For the text-containing cell, return its midpoint in (x, y) coordinate format. 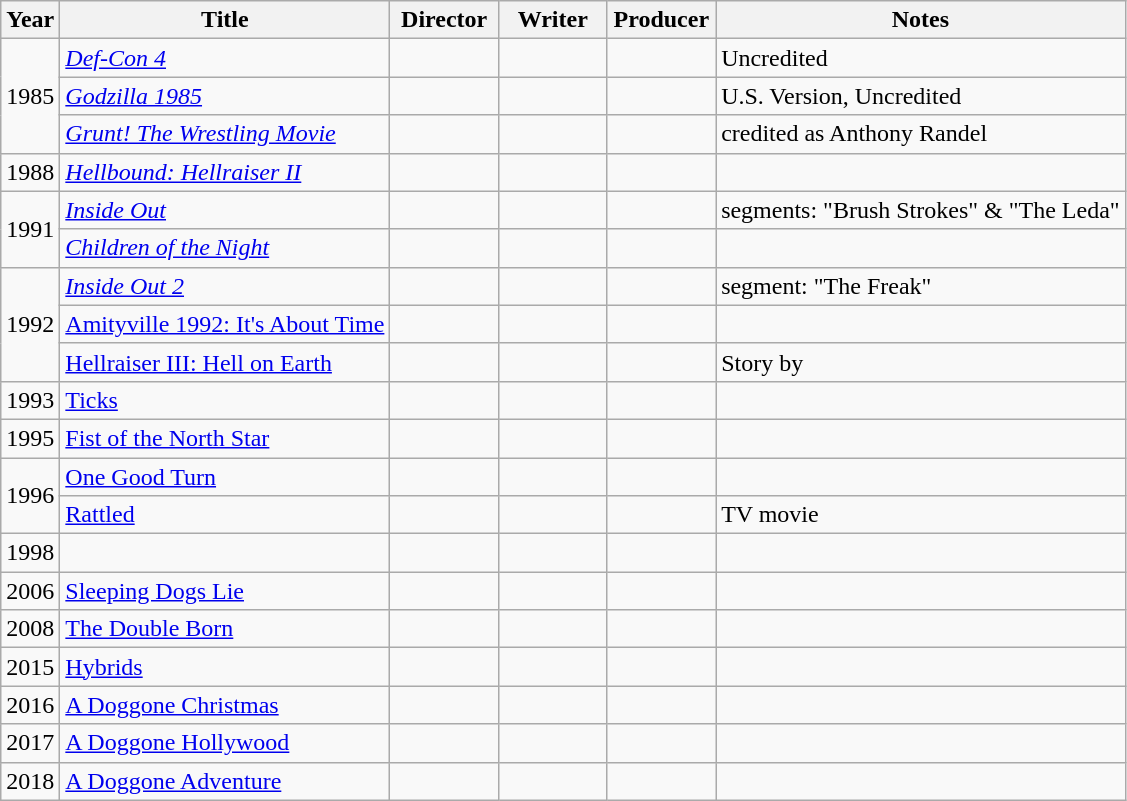
2016 (30, 705)
A Doggone Christmas (225, 705)
2018 (30, 781)
2017 (30, 743)
Grunt! The Wrestling Movie (225, 134)
Godzilla 1985 (225, 96)
1995 (30, 438)
Producer (662, 20)
A Doggone Hollywood (225, 743)
1996 (30, 496)
1985 (30, 96)
1991 (30, 229)
Sleeping Dogs Lie (225, 591)
Hellbound: Hellraiser II (225, 172)
Children of the Night (225, 248)
The Double Born (225, 629)
segments: "Brush Strokes" & "The Leda" (921, 210)
Rattled (225, 515)
One Good Turn (225, 477)
credited as Anthony Randel (921, 134)
A Doggone Adventure (225, 781)
2015 (30, 667)
2008 (30, 629)
U.S. Version, Uncredited (921, 96)
Writer (552, 20)
Hellraiser III: Hell on Earth (225, 362)
Amityville 1992: It's About Time (225, 324)
1993 (30, 400)
Notes (921, 20)
Ticks (225, 400)
Year (30, 20)
Story by (921, 362)
1998 (30, 553)
Fist of the North Star (225, 438)
Uncredited (921, 58)
1988 (30, 172)
segment: "The Freak" (921, 286)
TV movie (921, 515)
Director (444, 20)
2006 (30, 591)
Def-Con 4 (225, 58)
1992 (30, 324)
Inside Out (225, 210)
Hybrids (225, 667)
Title (225, 20)
Inside Out 2 (225, 286)
